Detect which cell encompasses the target text, then output its (x, y) center coordinate. 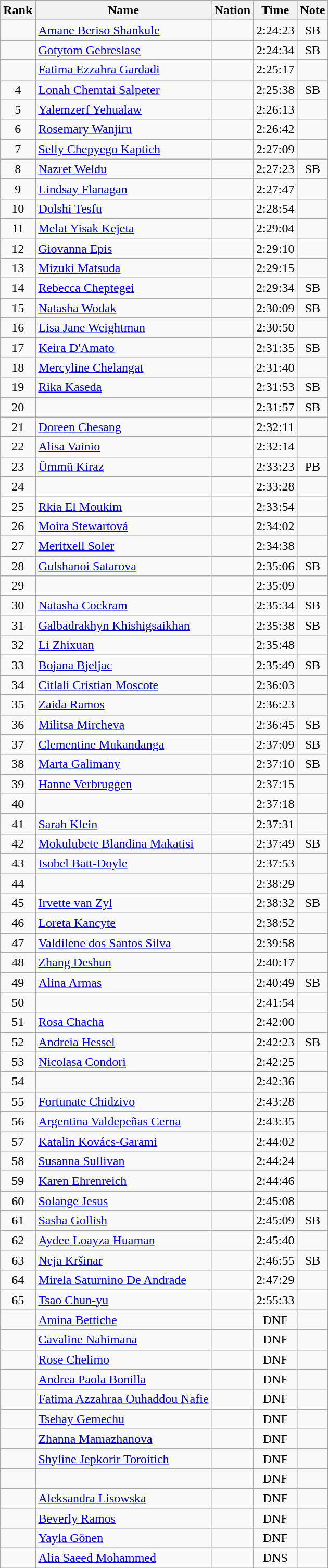
2:27:09 (275, 149)
Alia Saeed Mohammed (123, 1558)
2:36:03 (275, 685)
63 (18, 1260)
2:55:33 (275, 1300)
Fatima Ezzahra Gardadi (123, 70)
2:29:10 (275, 249)
2:31:57 (275, 407)
Lindsay Flanagan (123, 189)
34 (18, 685)
Gotytom Gebreslase (123, 50)
Zaida Ramos (123, 705)
33 (18, 665)
Doreen Chesang (123, 427)
Beverly Ramos (123, 1518)
Nicolasa Condori (123, 1062)
13 (18, 268)
57 (18, 1141)
Rkia El Moukim (123, 506)
14 (18, 288)
Natasha Cockram (123, 606)
17 (18, 348)
Argentina Valdepeñas Cerna (123, 1121)
2:37:18 (275, 804)
2:42:00 (275, 1022)
Sarah Klein (123, 824)
Tsehay Gemechu (123, 1419)
2:34:02 (275, 526)
29 (18, 586)
Lonah Chemtai Salpeter (123, 90)
Aleksandra Lisowska (123, 1498)
2:37:09 (275, 744)
Isobel Batt-Doyle (123, 863)
64 (18, 1280)
16 (18, 328)
2:42:36 (275, 1082)
Zhanna Mamazhanova (123, 1439)
Moira Stewartová (123, 526)
Sasha Gollish (123, 1221)
2:44:24 (275, 1161)
2:41:54 (275, 1002)
10 (18, 209)
8 (18, 169)
Irvette van Zyl (123, 903)
2:39:58 (275, 943)
2:29:15 (275, 268)
Amina Bettiche (123, 1320)
Loreta Kancyte (123, 923)
Li Zhixuan (123, 645)
Bojana Bjeljac (123, 665)
61 (18, 1221)
2:31:40 (275, 367)
2:25:17 (275, 70)
Meritxell Soler (123, 546)
55 (18, 1101)
Alisa Vainio (123, 447)
Fatima Azzahraa Ouhaddou Nafie (123, 1399)
2:32:14 (275, 447)
Hanne Verbruggen (123, 784)
2:44:46 (275, 1181)
2:35:09 (275, 586)
2:27:47 (275, 189)
Tsao Chun-yu (123, 1300)
Mokulubete Blandina Makatisi (123, 843)
Time (275, 10)
40 (18, 804)
2:42:25 (275, 1062)
2:37:31 (275, 824)
5 (18, 109)
Katalin Kovács-Garami (123, 1141)
2:35:38 (275, 626)
38 (18, 764)
20 (18, 407)
Neja Kršinar (123, 1260)
2:29:04 (275, 228)
44 (18, 884)
Ümmü Kiraz (123, 467)
48 (18, 963)
Yalemzerf Yehualaw (123, 109)
65 (18, 1300)
2:31:53 (275, 387)
Giovanna Epis (123, 249)
Andreia Hessel (123, 1042)
Note (312, 10)
Dolshi Tesfu (123, 209)
2:43:28 (275, 1101)
2:46:55 (275, 1260)
2:47:29 (275, 1280)
21 (18, 427)
Clementine Mukandanga (123, 744)
2:34:38 (275, 546)
2:38:29 (275, 884)
2:45:09 (275, 1221)
35 (18, 705)
DNS (275, 1558)
39 (18, 784)
59 (18, 1181)
22 (18, 447)
2:24:23 (275, 30)
2:35:34 (275, 606)
Marta Galimany (123, 764)
PB (312, 467)
45 (18, 903)
23 (18, 467)
2:27:23 (275, 169)
26 (18, 526)
53 (18, 1062)
2:45:08 (275, 1200)
2:33:54 (275, 506)
Zhang Deshun (123, 963)
Rose Chelimo (123, 1359)
Amane Beriso Shankule (123, 30)
Susanna Sullivan (123, 1161)
2:37:10 (275, 764)
2:36:45 (275, 725)
Rika Kaseda (123, 387)
Militsa Mircheva (123, 725)
Keira D'Amato (123, 348)
2:38:32 (275, 903)
2:37:53 (275, 863)
11 (18, 228)
2:26:13 (275, 109)
47 (18, 943)
19 (18, 387)
2:29:34 (275, 288)
7 (18, 149)
18 (18, 367)
Lisa Jane Weightman (123, 328)
62 (18, 1241)
2:30:09 (275, 308)
2:35:49 (275, 665)
Rosemary Wanjiru (123, 129)
28 (18, 566)
Rank (18, 10)
2:45:40 (275, 1241)
2:40:49 (275, 983)
2:44:02 (275, 1141)
Solange Jesus (123, 1200)
2:31:35 (275, 348)
Andrea Paola Bonilla (123, 1379)
Galbadrakhyn Khishigsaikhan (123, 626)
Gulshanoi Satarova (123, 566)
25 (18, 506)
49 (18, 983)
52 (18, 1042)
Natasha Wodak (123, 308)
Nation (232, 10)
Valdilene dos Santos Silva (123, 943)
2:37:15 (275, 784)
2:35:48 (275, 645)
2:25:38 (275, 90)
Mirela Saturnino De Andrade (123, 1280)
Mizuki Matsuda (123, 268)
2:35:06 (275, 566)
2:33:28 (275, 486)
2:43:35 (275, 1121)
15 (18, 308)
50 (18, 1002)
Karen Ehrenreich (123, 1181)
Alina Armas (123, 983)
2:30:50 (275, 328)
Mercyline Chelangat (123, 367)
2:28:54 (275, 209)
2:42:23 (275, 1042)
Yayla Gönen (123, 1538)
2:32:11 (275, 427)
12 (18, 249)
41 (18, 824)
58 (18, 1161)
2:37:49 (275, 843)
Fortunate Chidzivo (123, 1101)
Shyline Jepkorir Toroitich (123, 1459)
Selly Chepyego Kaptich (123, 149)
27 (18, 546)
4 (18, 90)
2:33:23 (275, 467)
Melat Yisak Kejeta (123, 228)
56 (18, 1121)
Nazret Weldu (123, 169)
42 (18, 843)
24 (18, 486)
Name (123, 10)
2:36:23 (275, 705)
9 (18, 189)
51 (18, 1022)
Rebecca Cheptegei (123, 288)
31 (18, 626)
60 (18, 1200)
2:38:52 (275, 923)
32 (18, 645)
2:24:34 (275, 50)
2:40:17 (275, 963)
Cavaline Nahimana (123, 1340)
Aydee Loayza Huaman (123, 1241)
46 (18, 923)
30 (18, 606)
54 (18, 1082)
Citlali Cristian Moscote (123, 685)
6 (18, 129)
37 (18, 744)
43 (18, 863)
2:26:42 (275, 129)
36 (18, 725)
Rosa Chacha (123, 1022)
